Return the (x, y) coordinate for the center point of the cell that contains the specified text.  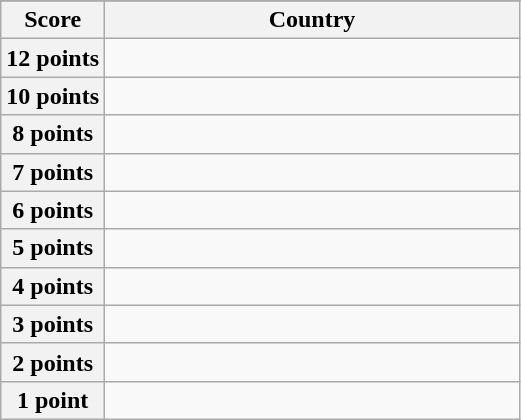
10 points (53, 96)
Score (53, 20)
8 points (53, 134)
4 points (53, 286)
Country (312, 20)
2 points (53, 362)
1 point (53, 400)
3 points (53, 324)
12 points (53, 58)
7 points (53, 172)
6 points (53, 210)
5 points (53, 248)
